Detect which cell encompasses the target text, then output its (X, Y) center coordinate. 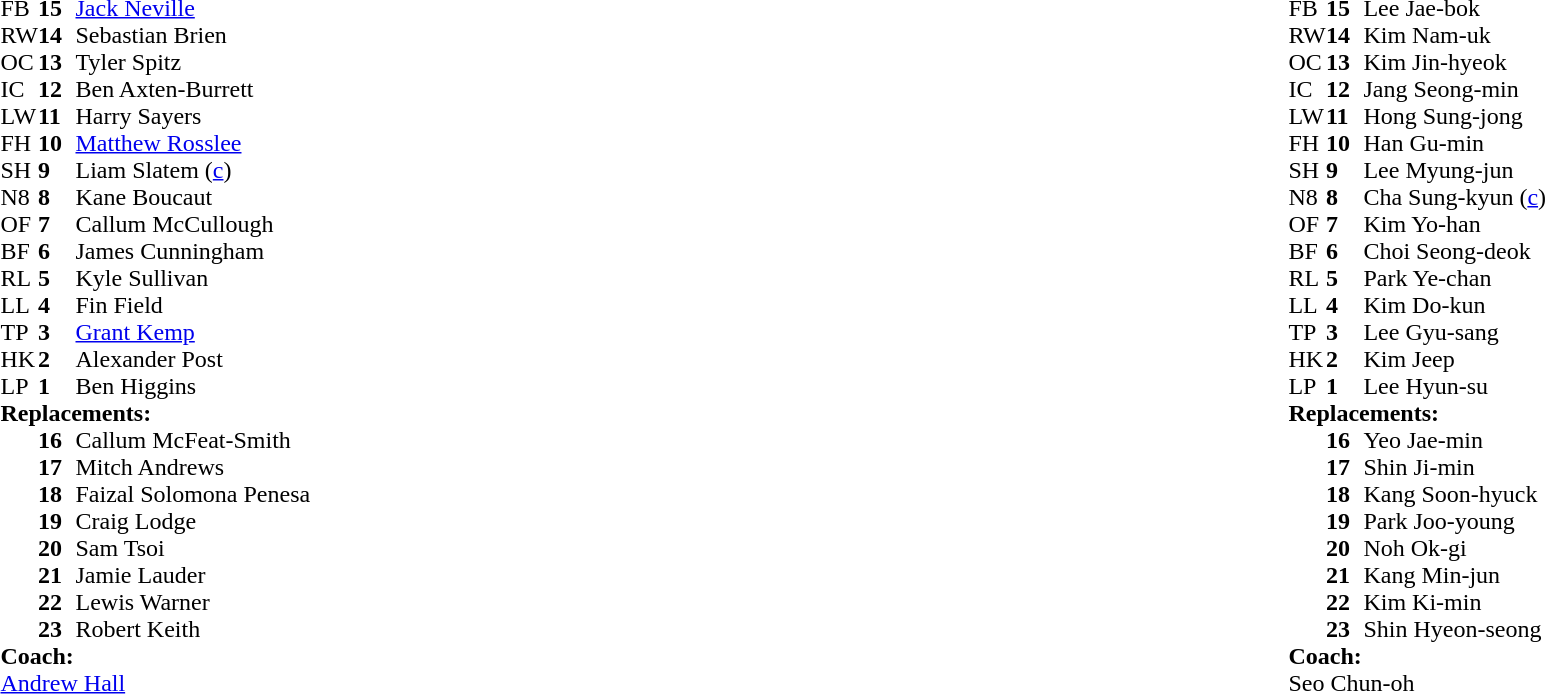
Callum McFeat-Smith (194, 440)
Grant Kemp (194, 332)
Craig Lodge (194, 522)
Matthew Rosslee (194, 144)
Sam Tsoi (194, 548)
Kane Boucaut (194, 198)
Ben Higgins (194, 386)
Lewis Warner (194, 602)
Alexander Post (194, 360)
Coach: (155, 656)
Faizal Solomona Penesa (194, 494)
James Cunningham (194, 252)
Jamie Lauder (194, 576)
Fin Field (194, 306)
Robert Keith (194, 630)
Sebastian Brien (194, 36)
Ben Axten-Burrett (194, 90)
Harry Sayers (194, 116)
Liam Slatem (c) (194, 170)
Mitch Andrews (194, 468)
Callum McCullough (194, 224)
Kyle Sullivan (194, 278)
Tyler Spitz (194, 62)
Replacements: (155, 414)
